Identify which cell holds the provided text, then report its (X, Y) central coordinate. 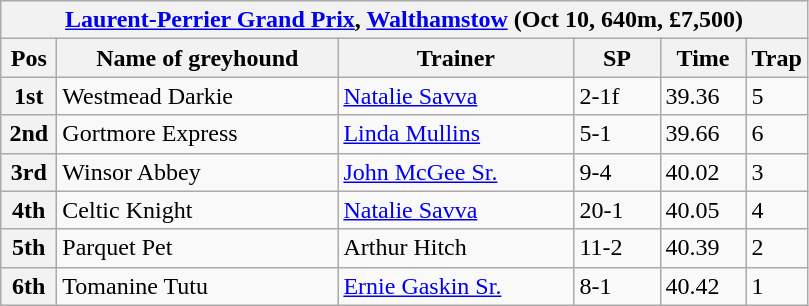
Ernie Gaskin Sr. (456, 286)
20-1 (617, 210)
Pos (29, 58)
39.36 (703, 96)
40.05 (703, 210)
Name of greyhound (198, 58)
Winsor Abbey (198, 172)
SP (617, 58)
39.66 (703, 134)
11-2 (617, 248)
2-1f (617, 96)
Arthur Hitch (456, 248)
2nd (29, 134)
40.02 (703, 172)
Westmead Darkie (198, 96)
Linda Mullins (456, 134)
Trap (776, 58)
5-1 (617, 134)
Gortmore Express (198, 134)
5 (776, 96)
John McGee Sr. (456, 172)
Time (703, 58)
4 (776, 210)
Trainer (456, 58)
Celtic Knight (198, 210)
Parquet Pet (198, 248)
3rd (29, 172)
4th (29, 210)
1 (776, 286)
6 (776, 134)
1st (29, 96)
8-1 (617, 286)
9-4 (617, 172)
40.39 (703, 248)
6th (29, 286)
2 (776, 248)
Tomanine Tutu (198, 286)
Laurent-Perrier Grand Prix, Walthamstow (Oct 10, 640m, £7,500) (404, 20)
3 (776, 172)
5th (29, 248)
40.42 (703, 286)
